Determine the (X, Y) coordinate at the center of the cell enclosing the given text.  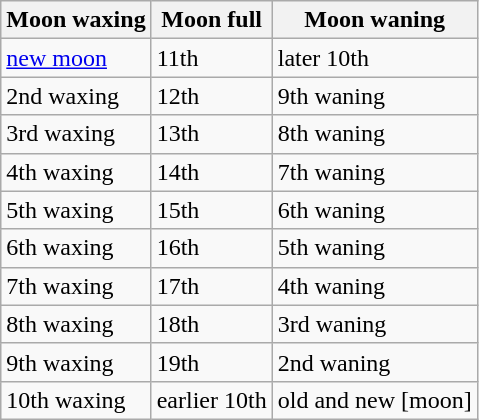
new moon (76, 58)
19th (212, 362)
13th (212, 134)
3rd waxing (76, 134)
Moon full (212, 20)
5th waxing (76, 210)
8th waxing (76, 324)
6th waxing (76, 248)
5th waning (374, 248)
14th (212, 172)
9th waxing (76, 362)
later 10th (374, 58)
16th (212, 248)
6th waning (374, 210)
9th waning (374, 96)
Moon waxing (76, 20)
old and new [moon] (374, 400)
15th (212, 210)
2nd waxing (76, 96)
2nd waning (374, 362)
7th waning (374, 172)
12th (212, 96)
7th waxing (76, 286)
3rd waning (374, 324)
4th waning (374, 286)
17th (212, 286)
Moon waning (374, 20)
8th waning (374, 134)
18th (212, 324)
11th (212, 58)
10th waxing (76, 400)
earlier 10th (212, 400)
4th waxing (76, 172)
